Provide the (X, Y) coordinate of the cell's center where the given text is located.  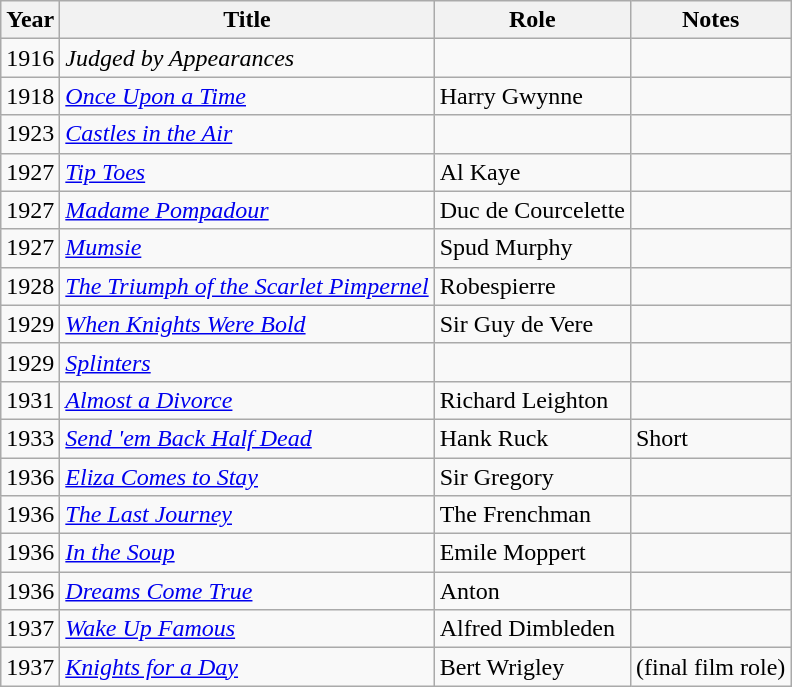
Almost a Divorce (247, 400)
1916 (30, 58)
1933 (30, 438)
Knights for a Day (247, 667)
Title (247, 20)
The Frenchman (532, 515)
1928 (30, 286)
Harry Gwynne (532, 96)
Role (532, 20)
Send 'em Back Half Dead (247, 438)
When Knights Were Bold (247, 324)
Al Kaye (532, 172)
Spud Murphy (532, 248)
Alfred Dimbleden (532, 629)
Robespierre (532, 286)
Emile Moppert (532, 553)
Richard Leighton (532, 400)
Duc de Courcelette (532, 210)
The Last Journey (247, 515)
Bert Wrigley (532, 667)
Once Upon a Time (247, 96)
Notes (710, 20)
In the Soup (247, 553)
Dreams Come True (247, 591)
Anton (532, 591)
(final film role) (710, 667)
Year (30, 20)
Eliza Comes to Stay (247, 477)
Sir Gregory (532, 477)
Sir Guy de Vere (532, 324)
Mumsie (247, 248)
1931 (30, 400)
The Triumph of the Scarlet Pimpernel (247, 286)
Tip Toes (247, 172)
1918 (30, 96)
Short (710, 438)
Splinters (247, 362)
Judged by Appearances (247, 58)
Castles in the Air (247, 134)
Madame Pompadour (247, 210)
Hank Ruck (532, 438)
Wake Up Famous (247, 629)
1923 (30, 134)
